For the text-containing cell, return its midpoint in (X, Y) coordinate format. 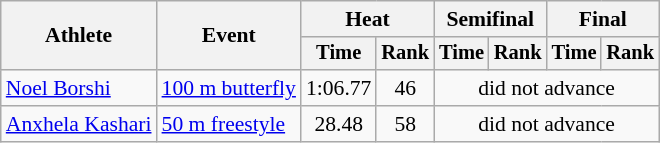
Athlete (79, 36)
46 (405, 88)
100 m butterfly (229, 88)
1:06.77 (338, 88)
Event (229, 36)
Anxhela Kashari (79, 124)
Noel Borshi (79, 88)
58 (405, 124)
50 m freestyle (229, 124)
28.48 (338, 124)
Final (603, 19)
Heat (368, 19)
Semifinal (490, 19)
